Provide the [X, Y] coordinate of the cell's center where the given text is located.  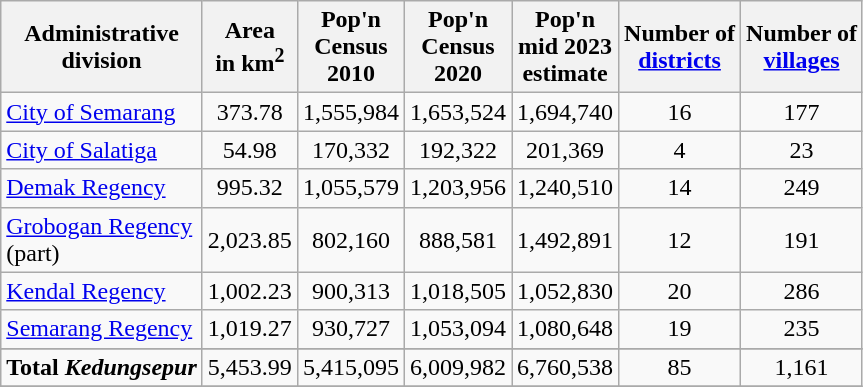
54.98 [250, 150]
Total Kedungsepur [102, 367]
1,055,579 [350, 188]
373.78 [250, 112]
Number of districts [680, 47]
286 [802, 291]
177 [802, 112]
85 [680, 367]
802,160 [350, 240]
201,369 [566, 150]
City of Semarang [102, 112]
Demak Regency [102, 188]
19 [680, 329]
1,492,891 [566, 240]
930,727 [350, 329]
6,760,538 [566, 367]
City of Salatiga [102, 150]
1,002.23 [250, 291]
16 [680, 112]
1,555,984 [350, 112]
Number of villages [802, 47]
1,080,648 [566, 329]
1,694,740 [566, 112]
888,581 [458, 240]
191 [802, 240]
Semarang Regency [102, 329]
1,052,830 [566, 291]
6,009,982 [458, 367]
1,161 [802, 367]
2,023.85 [250, 240]
235 [802, 329]
Grobogan Regency (part) [102, 240]
4 [680, 150]
900,313 [350, 291]
1,203,956 [458, 188]
Pop'nCensus2020 [458, 47]
249 [802, 188]
1,018,505 [458, 291]
1,053,094 [458, 329]
Kendal Regency [102, 291]
170,332 [350, 150]
Pop'nmid 2023estimate [566, 47]
5,453.99 [250, 367]
12 [680, 240]
20 [680, 291]
Area in km2 [250, 47]
23 [802, 150]
1,653,524 [458, 112]
192,322 [458, 150]
995.32 [250, 188]
14 [680, 188]
5,415,095 [350, 367]
1,019.27 [250, 329]
Pop'nCensus2010 [350, 47]
Administrativedivision [102, 47]
1,240,510 [566, 188]
